Return the [X, Y] coordinate for the center point of the cell that contains the specified text.  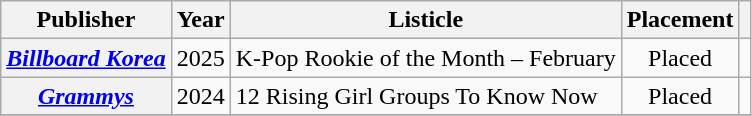
Year [200, 20]
Placement [680, 20]
2024 [200, 96]
Billboard Korea [86, 58]
Publisher [86, 20]
Listicle [426, 20]
2025 [200, 58]
12 Rising Girl Groups To Know Now [426, 96]
Grammys [86, 96]
K-Pop Rookie of the Month – February [426, 58]
